Pinpoint the cell where the given text exists, returning its [X, Y] midpoint coordinate. 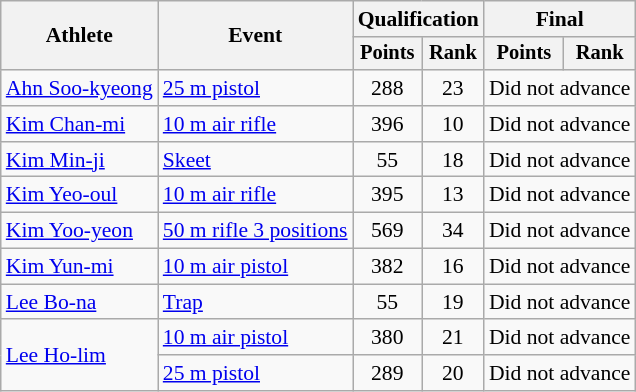
Qualification [418, 19]
288 [388, 88]
Kim Min-ji [80, 160]
382 [388, 267]
Kim Yoo-yeon [80, 231]
Lee Bo-na [80, 302]
Kim Chan-mi [80, 124]
Athlete [80, 36]
380 [388, 338]
Skeet [256, 160]
10 [453, 124]
Event [256, 36]
16 [453, 267]
396 [388, 124]
289 [388, 373]
395 [388, 195]
13 [453, 195]
Kim Yun-mi [80, 267]
Kim Yeo-oul [80, 195]
21 [453, 338]
34 [453, 231]
23 [453, 88]
20 [453, 373]
19 [453, 302]
50 m rifle 3 positions [256, 231]
Trap [256, 302]
18 [453, 160]
Final [560, 19]
Lee Ho-lim [80, 356]
Ahn Soo-kyeong [80, 88]
569 [388, 231]
